Find where the given text appears and provide that cell's center as (x, y) coordinate. 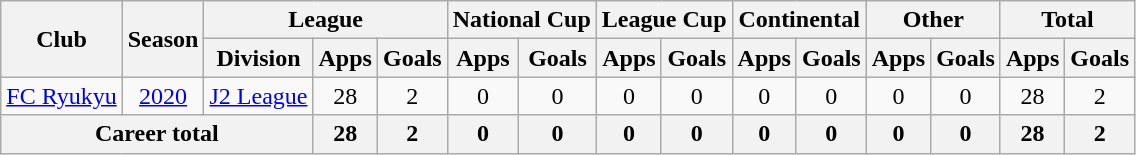
Continental (799, 20)
Career total (157, 134)
National Cup (522, 20)
Division (258, 58)
Club (62, 39)
League Cup (664, 20)
FC Ryukyu (62, 96)
Season (163, 39)
2020 (163, 96)
J2 League (258, 96)
Other (933, 20)
Total (1067, 20)
League (326, 20)
